Provide the (x, y) coordinate of the cell's center where the given text is located.  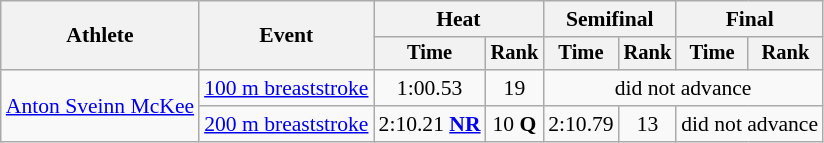
100 m breaststroke (286, 88)
10 Q (515, 124)
Athlete (100, 36)
2:10.79 (580, 124)
2:10.21 NR (430, 124)
Heat (459, 19)
19 (515, 88)
13 (648, 124)
Semifinal (610, 19)
Anton Sveinn McKee (100, 106)
Final (750, 19)
Event (286, 36)
1:00.53 (430, 88)
200 m breaststroke (286, 124)
